Locate the cell with the specified text and output its (x, y) center coordinate. 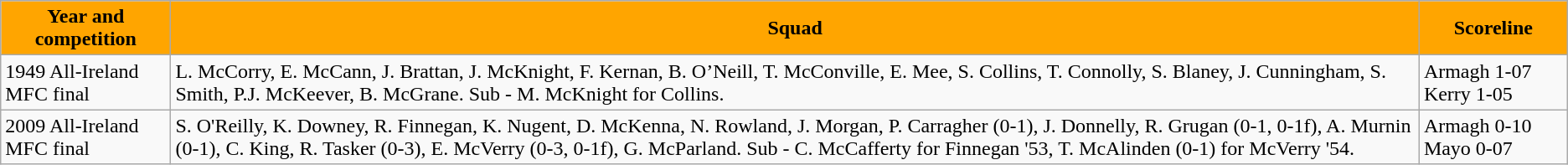
Year and competition (85, 28)
2009 All-Ireland MFC final (85, 137)
Armagh 1-07 Kerry 1-05 (1493, 82)
1949 All-Ireland MFC final (85, 82)
Squad (795, 28)
Armagh 0-10 Mayo 0-07 (1493, 137)
Scoreline (1493, 28)
